Return (x, y) of the center of cell containing provided text 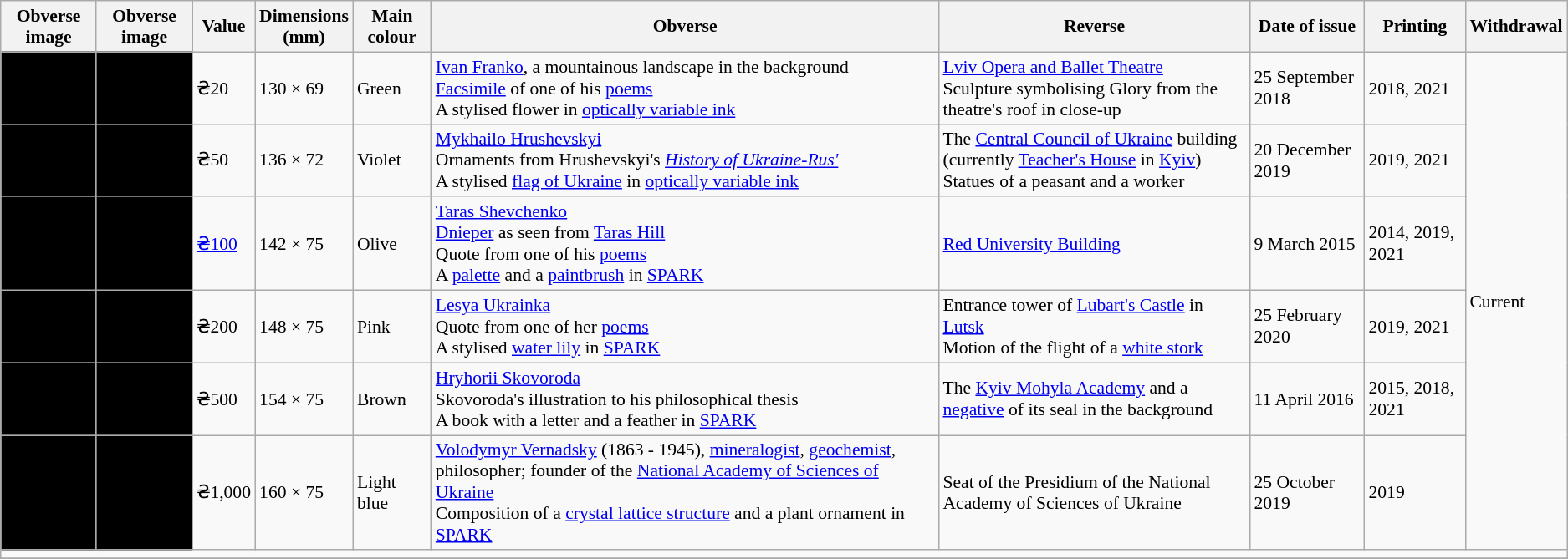
Olive (392, 244)
Red University Building (1094, 244)
Withdrawal (1515, 27)
25 September 2018 (1306, 89)
2014, 2019, 2021 (1415, 244)
Value (224, 27)
Pink (392, 328)
Light blue (392, 493)
₴200 (224, 328)
130 × 69 (304, 89)
2018, 2021 (1415, 89)
Obverse (686, 27)
Main colour (392, 27)
The Central Council of Ukraine building (currently Teacher's House in Kyiv)Statues of a peasant and a worker (1094, 160)
25 October 2019 (1306, 493)
The Kyiv Mohyla Academy and a negative of its seal in the background (1094, 399)
Taras ShevchenkoDnieper as seen from Taras HillQuote from one of his poemsA palette and a paintbrush in SPARK (686, 244)
Reverse (1094, 27)
Hryhorii SkovorodaSkovoroda's illustration to his philosophical thesisA book with a letter and a feather in SPARK (686, 399)
Mykhailo HrushevskyiOrnaments from Hrushevskyi's History of Ukraine-Rus'A stylised flag of Ukraine in optically variable ink (686, 160)
2019 (1415, 493)
Current (1515, 301)
₴20 (224, 89)
₴500 (224, 399)
20 December 2019 (1306, 160)
136 × 72 (304, 160)
2015, 2018, 2021 (1415, 399)
Dimensions(mm) (304, 27)
Ivan Franko, a mountainous landscape in the backgroundFacsimile of one of his poemsA stylised flower in optically variable ink (686, 89)
11 April 2016 (1306, 399)
Entrance tower of Lubart's Castle in LutskMotion of the flight of a white stork (1094, 328)
Lviv Opera and Ballet TheatreSculpture symbolising Glory from the theatre's roof in close-up (1094, 89)
25 February 2020 (1306, 328)
142 × 75 (304, 244)
148 × 75 (304, 328)
Date of issue (1306, 27)
₴1,000 (224, 493)
154 × 75 (304, 399)
160 × 75 (304, 493)
Violet (392, 160)
Printing (1415, 27)
Brown (392, 399)
Lesya UkrainkaQuote from one of her poemsA stylised water lily in SPARK (686, 328)
Green (392, 89)
₴100 (224, 244)
₴50 (224, 160)
Seat of the Presidium of the National Academy of Sciences of Ukraine (1094, 493)
9 March 2015 (1306, 244)
